Find where the given text appears and provide that cell's center as [X, Y] coordinate. 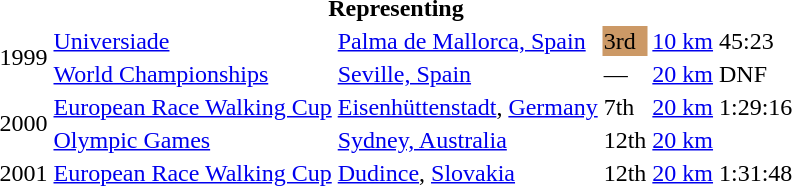
Seville, Spain [468, 74]
7th [625, 107]
World Championships [192, 74]
European Race Walking Cup [192, 107]
Olympic Games [192, 140]
— [625, 74]
Sydney, Australia [468, 140]
10 km [683, 41]
Eisenhüttenstadt, Germany [468, 107]
Palma de Mallorca, Spain [468, 41]
Universiade [192, 41]
3rd [625, 41]
12th [625, 140]
